For the text-containing cell, return its midpoint in (x, y) coordinate format. 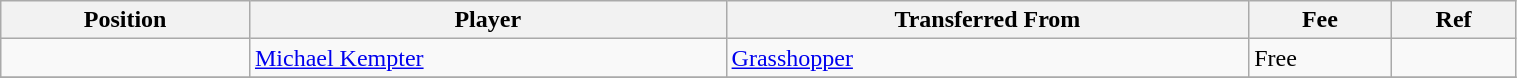
Michael Kempter (488, 58)
Grasshopper (988, 58)
Ref (1454, 20)
Fee (1320, 20)
Player (488, 20)
Position (126, 20)
Transferred From (988, 20)
Free (1320, 58)
